Capture the cell that displays the provided text and extract its [x, y] central coordinate. 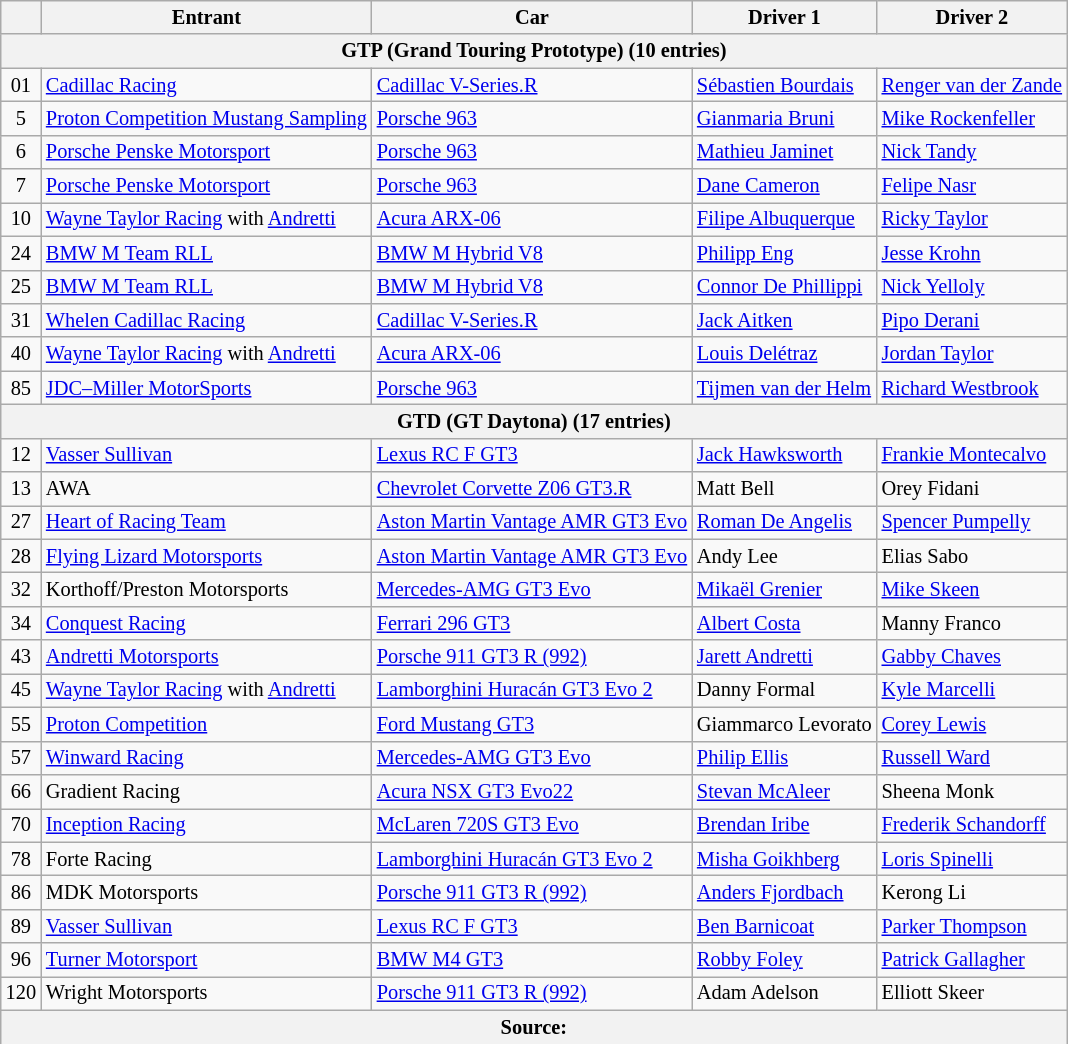
Forte Racing [206, 859]
Jack Hawksworth [784, 455]
MDK Motorsports [206, 892]
Spencer Pumpelly [972, 522]
Heart of Racing Team [206, 522]
AWA [206, 489]
Mathieu Jaminet [784, 152]
Sébastien Bourdais [784, 85]
Loris Spinelli [972, 859]
Gradient Racing [206, 791]
Proton Competition [206, 724]
5 [21, 118]
28 [21, 556]
Driver 2 [972, 17]
66 [21, 791]
Andy Lee [784, 556]
32 [21, 589]
Adam Adelson [784, 993]
Danny Formal [784, 690]
Richard Westbrook [972, 388]
Jordan Taylor [972, 354]
31 [21, 320]
Korthoff/Preston Motorsports [206, 589]
Jack Aitken [784, 320]
12 [21, 455]
Winward Racing [206, 758]
Ben Barnicoat [784, 926]
Elias Sabo [972, 556]
GTD (GT Daytona) (17 entries) [534, 421]
Source: [534, 1027]
96 [21, 960]
6 [21, 152]
Roman De Angelis [784, 522]
GTP (Grand Touring Prototype) (10 entries) [534, 51]
Misha Goikhberg [784, 859]
Kyle Marcelli [972, 690]
55 [21, 724]
34 [21, 623]
70 [21, 825]
Brendan Iribe [784, 825]
Driver 1 [784, 17]
Mike Skeen [972, 589]
Albert Costa [784, 623]
Inception Racing [206, 825]
Nick Yelloly [972, 287]
Jesse Krohn [972, 253]
Robby Foley [784, 960]
McLaren 720S GT3 Evo [532, 825]
Russell Ward [972, 758]
Corey Lewis [972, 724]
Louis Delétraz [784, 354]
7 [21, 186]
10 [21, 219]
43 [21, 657]
45 [21, 690]
Entrant [206, 17]
Conquest Racing [206, 623]
Felipe Nasr [972, 186]
Orey Fidani [972, 489]
27 [21, 522]
25 [21, 287]
Jarett Andretti [784, 657]
Philip Ellis [784, 758]
Patrick Gallagher [972, 960]
Ferrari 296 GT3 [532, 623]
Parker Thompson [972, 926]
Andretti Motorsports [206, 657]
Chevrolet Corvette Z06 GT3.R [532, 489]
Ford Mustang GT3 [532, 724]
BMW M4 GT3 [532, 960]
Pipo Derani [972, 320]
Acura NSX GT3 Evo22 [532, 791]
Whelen Cadillac Racing [206, 320]
Kerong Li [972, 892]
Matt Bell [784, 489]
40 [21, 354]
Giammarco Levorato [784, 724]
Stevan McAleer [784, 791]
Proton Competition Mustang Sampling [206, 118]
86 [21, 892]
Philipp Eng [784, 253]
Manny Franco [972, 623]
Tijmen van der Helm [784, 388]
85 [21, 388]
Gianmaria Bruni [784, 118]
13 [21, 489]
Flying Lizard Motorsports [206, 556]
24 [21, 253]
Car [532, 17]
57 [21, 758]
Turner Motorsport [206, 960]
Nick Tandy [972, 152]
JDC–Miller MotorSports [206, 388]
Sheena Monk [972, 791]
Connor De Phillippi [784, 287]
Frankie Montecalvo [972, 455]
89 [21, 926]
Ricky Taylor [972, 219]
Wright Motorsports [206, 993]
120 [21, 993]
Frederik Schandorff [972, 825]
Cadillac Racing [206, 85]
Mikaël Grenier [784, 589]
Filipe Albuquerque [784, 219]
Dane Cameron [784, 186]
Anders Fjordbach [784, 892]
Renger van der Zande [972, 85]
78 [21, 859]
01 [21, 85]
Elliott Skeer [972, 993]
Mike Rockenfeller [972, 118]
Gabby Chaves [972, 657]
